Return the [X, Y] coordinate for the center point of the cell that contains the specified text.  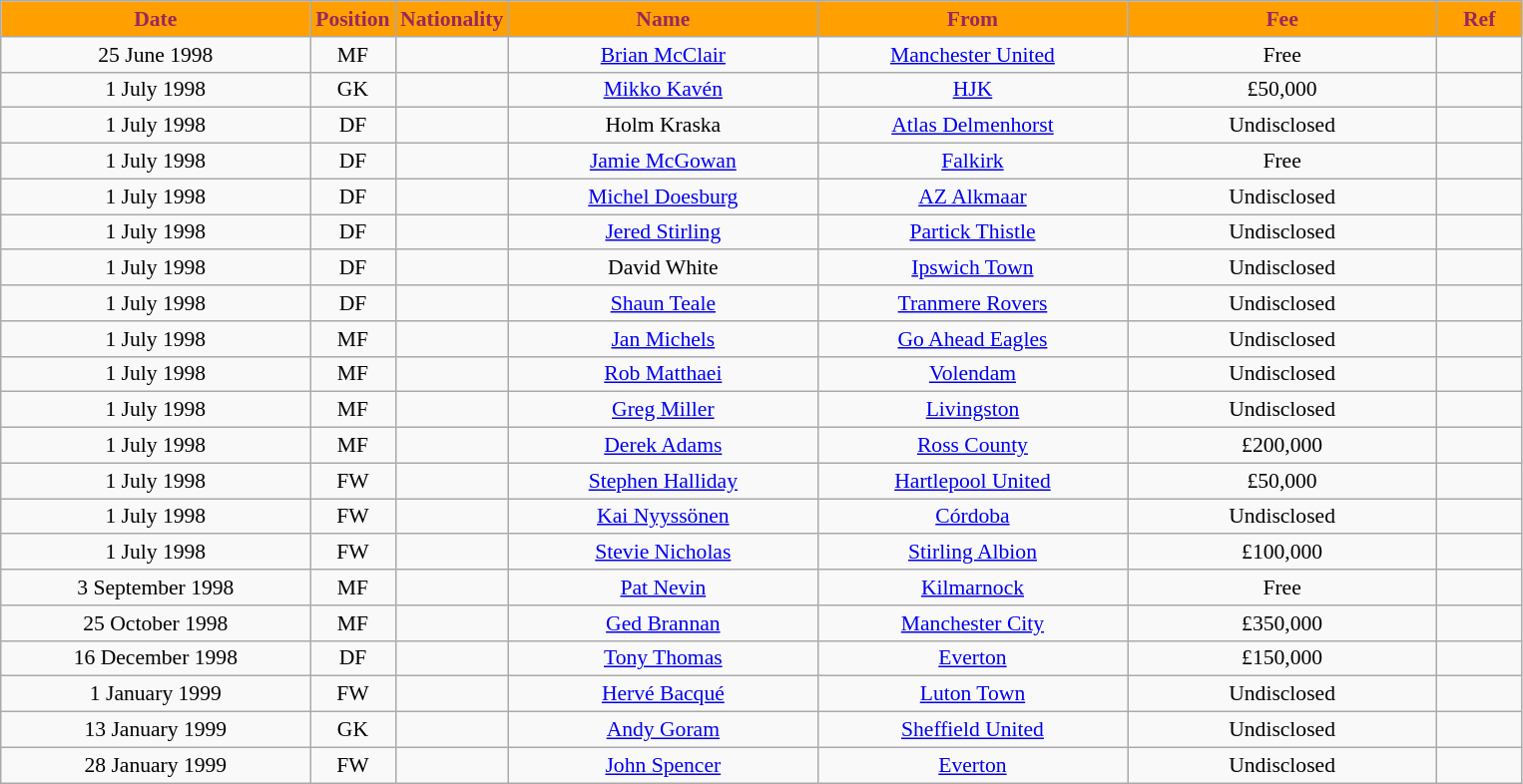
HJK [972, 90]
Michel Doesburg [663, 196]
1 January 1999 [156, 694]
Volendam [972, 374]
3 September 1998 [156, 588]
Kai Nyyssönen [663, 517]
Tony Thomas [663, 658]
Mikko Kavén [663, 90]
£200,000 [1282, 446]
Shaun Teale [663, 303]
Hervé Bacqué [663, 694]
25 October 1998 [156, 623]
Ref [1479, 19]
Name [663, 19]
John Spencer [663, 765]
£150,000 [1282, 658]
Holm Kraska [663, 126]
Kilmarnock [972, 588]
Tranmere Rovers [972, 303]
Manchester City [972, 623]
Greg Miller [663, 410]
Go Ahead Eagles [972, 339]
Córdoba [972, 517]
Ipswich Town [972, 268]
16 December 1998 [156, 658]
Falkirk [972, 162]
Jan Michels [663, 339]
Rob Matthaei [663, 374]
Atlas Delmenhorst [972, 126]
Ged Brannan [663, 623]
Andy Goram [663, 730]
Jamie McGowan [663, 162]
13 January 1999 [156, 730]
Derek Adams [663, 446]
Brian McClair [663, 55]
Manchester United [972, 55]
Position [353, 19]
Livingston [972, 410]
Pat Nevin [663, 588]
Ross County [972, 446]
Luton Town [972, 694]
From [972, 19]
£350,000 [1282, 623]
Hartlepool United [972, 481]
28 January 1999 [156, 765]
Sheffield United [972, 730]
David White [663, 268]
£100,000 [1282, 553]
Date [156, 19]
Stevie Nicholas [663, 553]
Fee [1282, 19]
Stirling Albion [972, 553]
Nationality [451, 19]
Stephen Halliday [663, 481]
25 June 1998 [156, 55]
Jered Stirling [663, 232]
AZ Alkmaar [972, 196]
Partick Thistle [972, 232]
